Output the [x, y] coordinate of the center of the cell containing the given text.  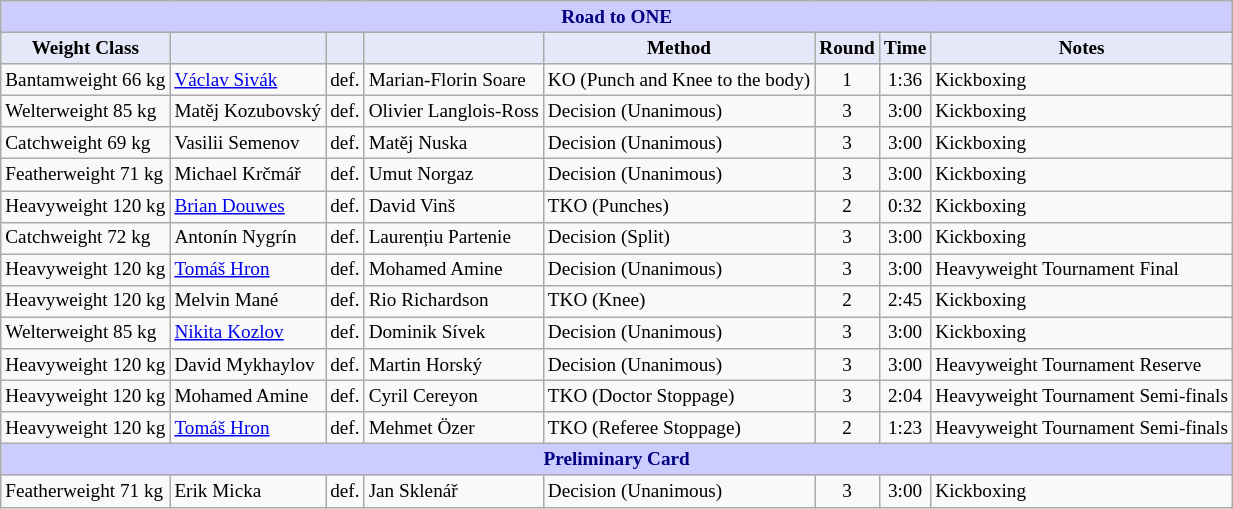
Weight Class [86, 48]
Umut Norgaz [454, 175]
David Vinš [454, 206]
1 [848, 80]
Nikita Kozlov [248, 333]
Road to ONE [617, 17]
1:36 [904, 80]
Matěj Nuska [454, 143]
Olivier Langlois-Ross [454, 111]
Marian-Florin Soare [454, 80]
Cyril Cereyon [454, 396]
Decision (Split) [678, 238]
Dominik Sívek [454, 333]
TKO (Punches) [678, 206]
TKO (Doctor Stoppage) [678, 396]
David Mykhaylov [248, 365]
Heavyweight Tournament Reserve [1082, 365]
Melvin Mané [248, 301]
Jan Sklenář [454, 491]
0:32 [904, 206]
KO (Punch and Knee to the body) [678, 80]
Erik Micka [248, 491]
Rio Richardson [454, 301]
Martin Horský [454, 365]
1:23 [904, 428]
TKO (Knee) [678, 301]
Laurențiu Partenie [454, 238]
Antonín Nygrín [248, 238]
Brian Douwes [248, 206]
Catchweight 72 kg [86, 238]
Mehmet Özer [454, 428]
Michael Krčmář [248, 175]
TKO (Referee Stoppage) [678, 428]
Vasilii Semenov [248, 143]
Catchweight 69 kg [86, 143]
2:04 [904, 396]
2:45 [904, 301]
Preliminary Card [617, 460]
Notes [1082, 48]
Method [678, 48]
Václav Sivák [248, 80]
Heavyweight Tournament Final [1082, 270]
Bantamweight 66 kg [86, 80]
Time [904, 48]
Round [848, 48]
Matěj Kozubovský [248, 111]
